Search for the cell housing the specified text and yield its (x, y) center coordinate. 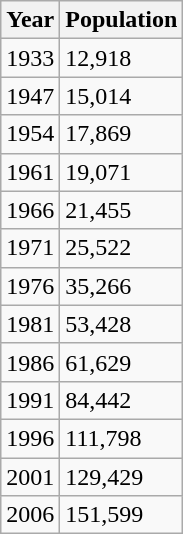
1981 (30, 324)
1976 (30, 286)
21,455 (122, 210)
1961 (30, 172)
15,014 (122, 96)
2006 (30, 515)
1933 (30, 58)
35,266 (122, 286)
Year (30, 20)
53,428 (122, 324)
19,071 (122, 172)
1991 (30, 400)
1996 (30, 438)
61,629 (122, 362)
1954 (30, 134)
2001 (30, 477)
Population (122, 20)
84,442 (122, 400)
1971 (30, 248)
1986 (30, 362)
25,522 (122, 248)
111,798 (122, 438)
1966 (30, 210)
17,869 (122, 134)
12,918 (122, 58)
129,429 (122, 477)
151,599 (122, 515)
1947 (30, 96)
